From the cell containing the given text, extract its center point as [x, y] coordinate. 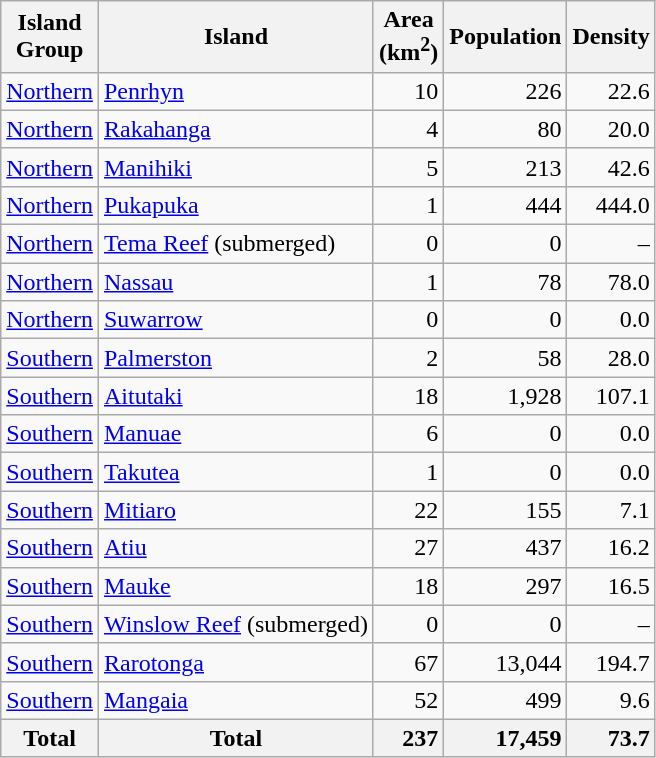
Winslow Reef (submerged) [236, 624]
27 [408, 548]
22.6 [611, 91]
Nassau [236, 282]
Population [506, 37]
Palmerston [236, 358]
Aitutaki [236, 396]
78.0 [611, 282]
Atiu [236, 548]
Island [236, 37]
IslandGroup [50, 37]
28.0 [611, 358]
78 [506, 282]
Takutea [236, 472]
Mitiaro [236, 510]
73.7 [611, 738]
Rarotonga [236, 662]
237 [408, 738]
297 [506, 586]
Penrhyn [236, 91]
Density [611, 37]
1,928 [506, 396]
Area(km2) [408, 37]
7.1 [611, 510]
13,044 [506, 662]
5 [408, 167]
22 [408, 510]
17,459 [506, 738]
499 [506, 700]
Mangaia [236, 700]
58 [506, 358]
Rakahanga [236, 129]
437 [506, 548]
9.6 [611, 700]
Tema Reef (submerged) [236, 244]
52 [408, 700]
80 [506, 129]
Manihiki [236, 167]
20.0 [611, 129]
67 [408, 662]
Pukapuka [236, 205]
4 [408, 129]
16.5 [611, 586]
444 [506, 205]
Suwarrow [236, 320]
226 [506, 91]
107.1 [611, 396]
2 [408, 358]
Mauke [236, 586]
6 [408, 434]
194.7 [611, 662]
42.6 [611, 167]
16.2 [611, 548]
444.0 [611, 205]
Manuae [236, 434]
10 [408, 91]
155 [506, 510]
213 [506, 167]
